Output the (X, Y) coordinate of the center of the cell containing the given text.  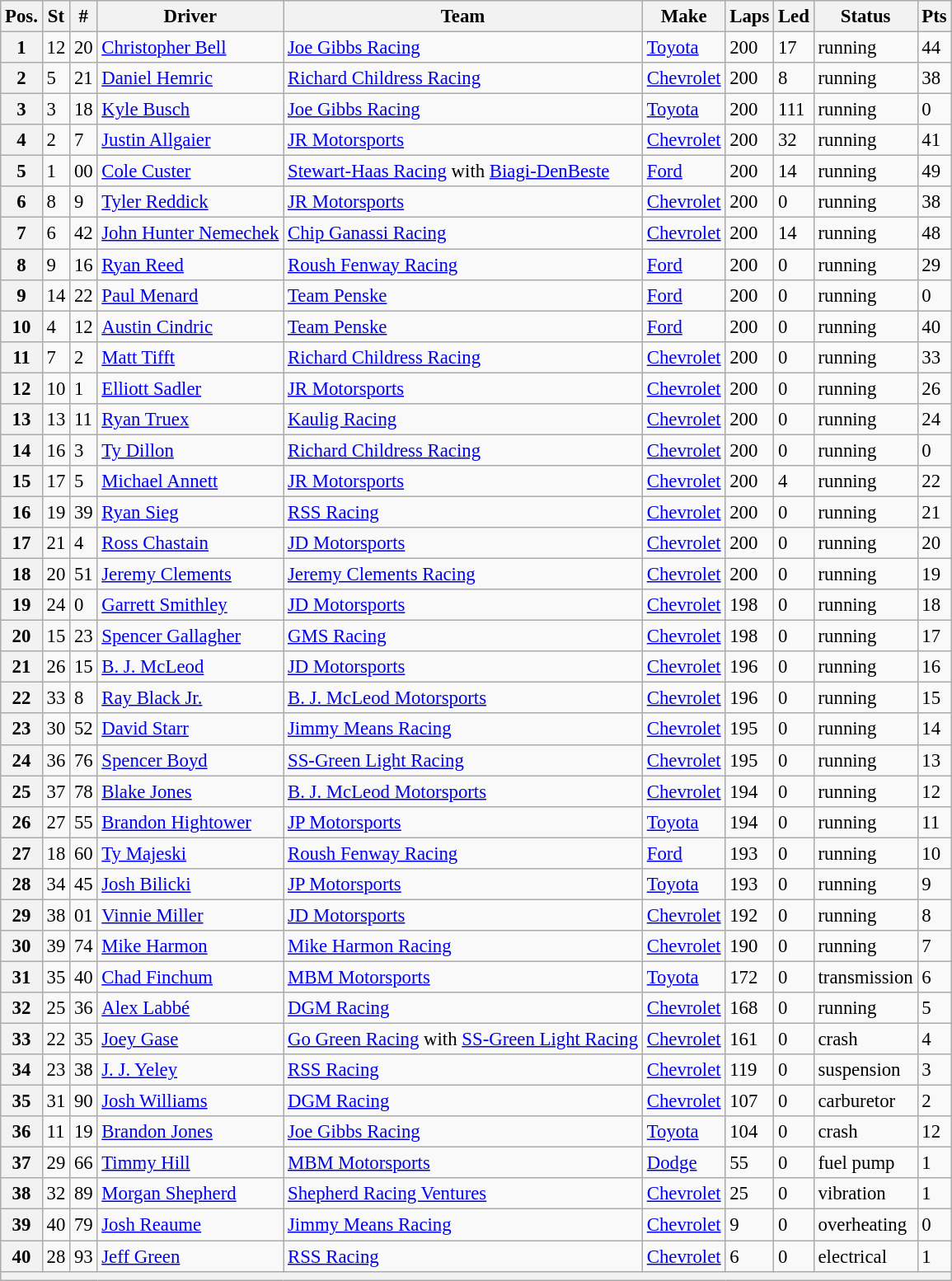
51 (84, 575)
Ty Dillon (190, 450)
Elliott Sadler (190, 388)
Laps (750, 16)
Alex Labbé (190, 1008)
41 (935, 140)
Tyler Reddick (190, 202)
90 (84, 1101)
Chad Finchum (190, 977)
Cole Custer (190, 171)
Morgan Shepherd (190, 1194)
Matt Tifft (190, 357)
Ray Black Jr. (190, 698)
Shepherd Racing Ventures (463, 1194)
Paul Menard (190, 295)
44 (935, 48)
vibration (865, 1194)
168 (750, 1008)
Austin Cindric (190, 326)
45 (84, 884)
42 (84, 233)
Mike Harmon Racing (463, 946)
Pos. (21, 16)
Vinnie Miller (190, 915)
119 (750, 1070)
104 (750, 1132)
93 (84, 1256)
Josh Reaume (190, 1225)
John Hunter Nemechek (190, 233)
66 (84, 1163)
Pts (935, 16)
48 (935, 233)
transmission (865, 977)
carburetor (865, 1101)
Josh Williams (190, 1101)
Status (865, 16)
overheating (865, 1225)
J. J. Yeley (190, 1070)
Ryan Truex (190, 420)
107 (750, 1101)
Brandon Jones (190, 1132)
01 (84, 915)
Blake Jones (190, 791)
Spencer Gallagher (190, 636)
B. J. McLeod (190, 667)
78 (84, 791)
Brandon Hightower (190, 822)
fuel pump (865, 1163)
00 (84, 171)
GMS Racing (463, 636)
Chip Ganassi Racing (463, 233)
Jeremy Clements Racing (463, 575)
electrical (865, 1256)
190 (750, 946)
Ty Majeski (190, 853)
52 (84, 730)
Stewart-Haas Racing with Biagi-DenBeste (463, 171)
Jeff Green (190, 1256)
Kaulig Racing (463, 420)
Driver (190, 16)
Timmy Hill (190, 1163)
Jeremy Clements (190, 575)
Christopher Bell (190, 48)
David Starr (190, 730)
Go Green Racing with SS-Green Light Racing (463, 1039)
Kyle Busch (190, 110)
SS-Green Light Racing (463, 760)
76 (84, 760)
Joey Gase (190, 1039)
Mike Harmon (190, 946)
Make (683, 16)
Ross Chastain (190, 543)
49 (935, 171)
suspension (865, 1070)
Garrett Smithley (190, 605)
Led (795, 16)
Dodge (683, 1163)
172 (750, 977)
192 (750, 915)
Justin Allgaier (190, 140)
79 (84, 1225)
Josh Bilicki (190, 884)
St (56, 16)
60 (84, 853)
# (84, 16)
111 (795, 110)
89 (84, 1194)
Spencer Boyd (190, 760)
74 (84, 946)
Daniel Hemric (190, 78)
Ryan Sieg (190, 512)
Ryan Reed (190, 265)
161 (750, 1039)
Michael Annett (190, 481)
Team (463, 16)
